Find where the given text appears and provide that cell's center as (x, y) coordinate. 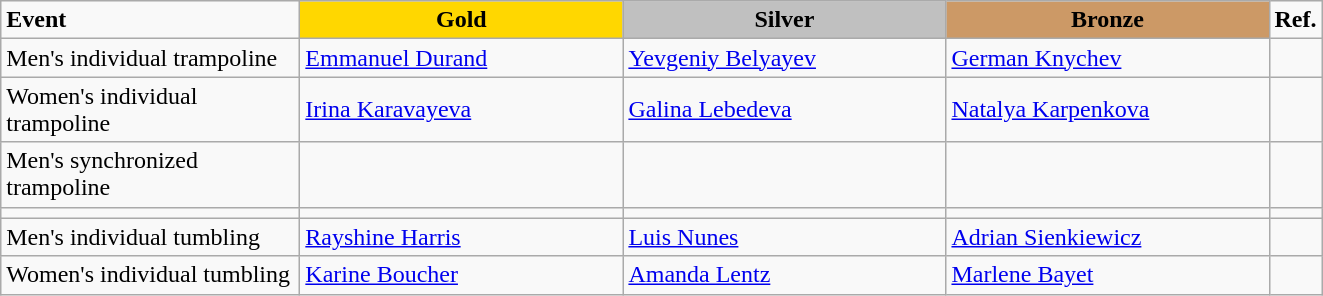
Women's individual trampoline (150, 110)
German Knychev (1108, 58)
Men's individual tumbling (150, 237)
Men's individual trampoline (150, 58)
Luis Nunes (784, 237)
Irina Karavayeva (462, 110)
Bronze (1108, 20)
Rayshine Harris (462, 237)
Yevgeniy Belyayev (784, 58)
Men's synchronized trampoline (150, 174)
Natalya Karpenkova (1108, 110)
Adrian Sienkiewicz (1108, 237)
Marlene Bayet (1108, 275)
Gold (462, 20)
Amanda Lentz (784, 275)
Ref. (1296, 20)
Women's individual tumbling (150, 275)
Galina Lebedeva (784, 110)
Emmanuel Durand (462, 58)
Karine Boucher (462, 275)
Silver (784, 20)
Event (150, 20)
